Identify which cell holds the provided text, then report its [X, Y] central coordinate. 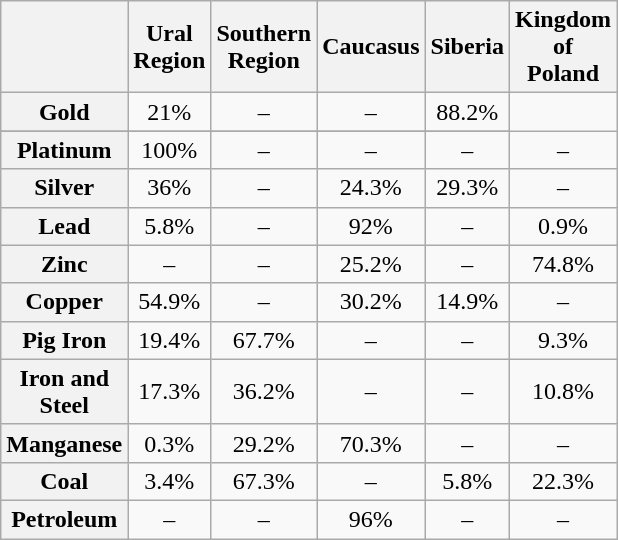
19.4% [170, 340]
Gold [64, 112]
36% [170, 188]
Copper [64, 302]
9.3% [562, 340]
67.7% [264, 340]
88.2% [467, 112]
36.2% [264, 392]
54.9% [170, 302]
Silver [64, 188]
70.3% [371, 443]
100% [170, 150]
96% [371, 519]
0.3% [170, 443]
3.4% [170, 481]
29.3% [467, 188]
24.3% [371, 188]
67.3% [264, 481]
29.2% [264, 443]
Manganese [64, 443]
92% [371, 226]
Caucasus [371, 47]
10.8% [562, 392]
14.9% [467, 302]
74.8% [562, 264]
21% [170, 112]
Siberia [467, 47]
Iron and Steel [64, 392]
17.3% [170, 392]
Lead [64, 226]
Petroleum [64, 519]
Southern Region [264, 47]
Coal [64, 481]
Kingdom of Poland [562, 47]
Zinc [64, 264]
Platinum [64, 150]
Pig Iron [64, 340]
22.3% [562, 481]
25.2% [371, 264]
Ural Region [170, 47]
0.9% [562, 226]
30.2% [371, 302]
